Identify which cell holds the provided text, then report its (x, y) central coordinate. 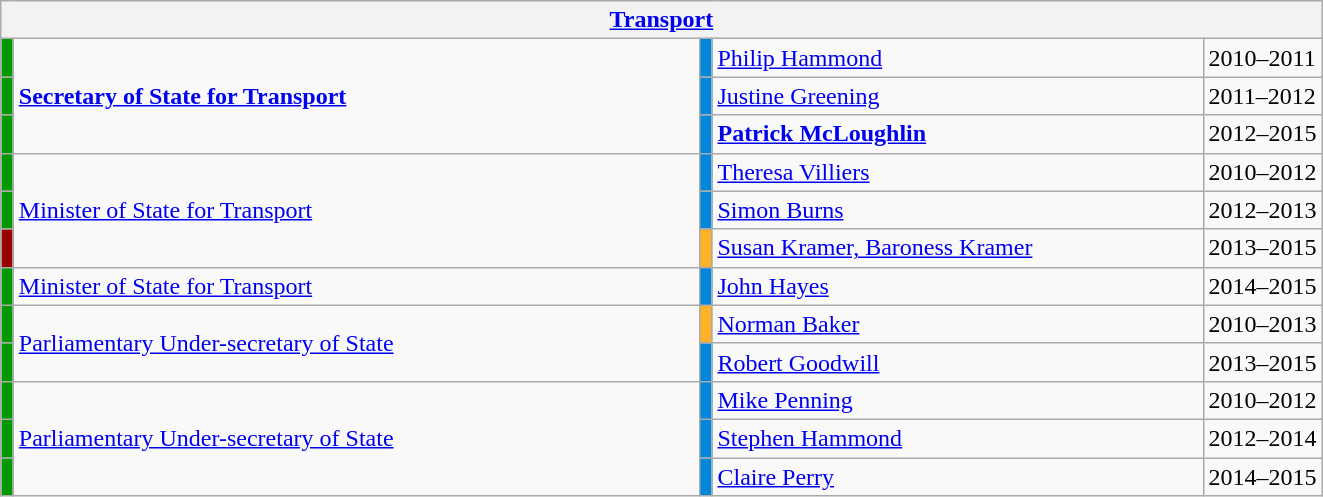
John Hayes (958, 286)
Stephen Hammond (958, 438)
Theresa Villiers (958, 172)
Norman Baker (958, 324)
Patrick McLoughlin (958, 134)
Secretary of State for Transport (356, 96)
Claire Perry (958, 477)
Robert Goodwill (958, 362)
Transport (662, 20)
2011–2012 (1262, 96)
Justine Greening (958, 96)
2012–2015 (1262, 134)
2010–2011 (1262, 58)
Susan Kramer, Baroness Kramer (958, 248)
2010–2013 (1262, 324)
2012–2014 (1262, 438)
Philip Hammond (958, 58)
Simon Burns (958, 210)
Mike Penning (958, 400)
2012–2013 (1262, 210)
